From the cell containing the given text, extract its center point as (X, Y) coordinate. 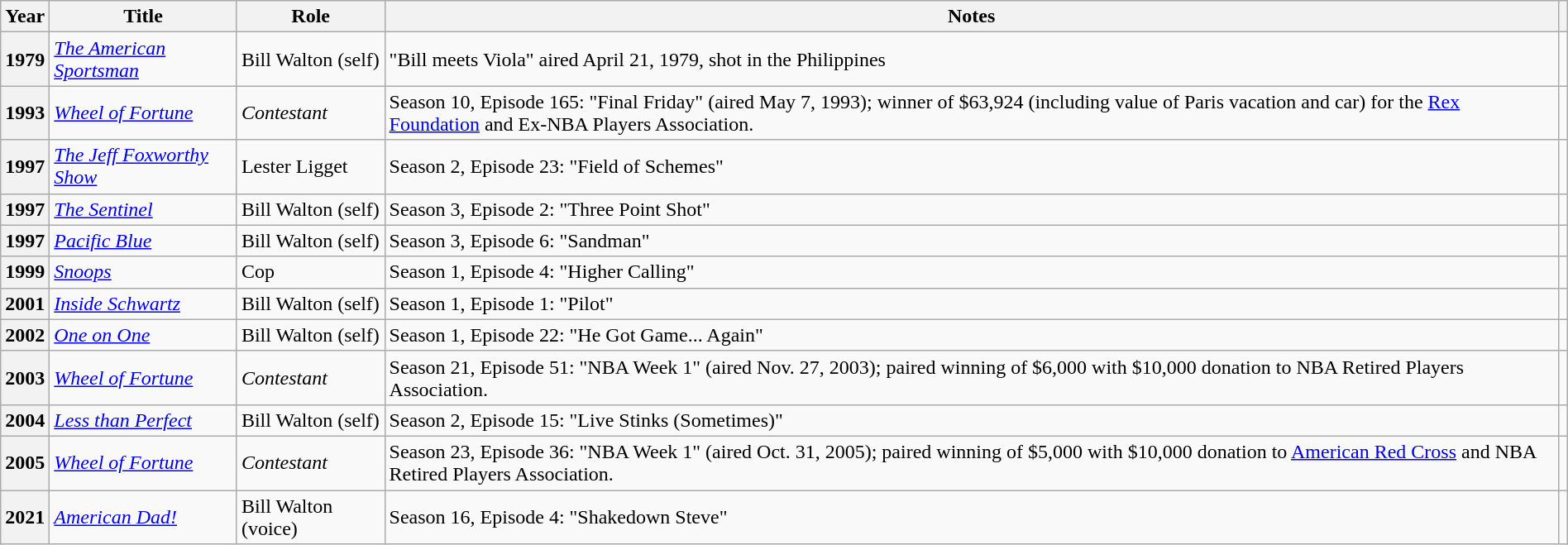
Cop (311, 272)
2005 (25, 463)
Snoops (144, 272)
Season 3, Episode 6: "Sandman" (971, 241)
"Bill meets Viola" aired April 21, 1979, shot in the Philippines (971, 60)
Bill Walton (voice) (311, 516)
Year (25, 17)
Season 16, Episode 4: "Shakedown Steve" (971, 516)
Season 1, Episode 1: "Pilot" (971, 304)
The American Sportsman (144, 60)
The Sentinel (144, 209)
Notes (971, 17)
One on One (144, 335)
The Jeff Foxworthy Show (144, 167)
Lester Ligget (311, 167)
Season 1, Episode 22: "He Got Game... Again" (971, 335)
Pacific Blue (144, 241)
2003 (25, 377)
1993 (25, 112)
1999 (25, 272)
American Dad! (144, 516)
Season 1, Episode 4: "Higher Calling" (971, 272)
Less than Perfect (144, 420)
2001 (25, 304)
Season 3, Episode 2: "Three Point Shot" (971, 209)
2002 (25, 335)
2021 (25, 516)
Season 2, Episode 23: "Field of Schemes" (971, 167)
Title (144, 17)
Season 2, Episode 15: "Live Stinks (Sometimes)" (971, 420)
2004 (25, 420)
Season 21, Episode 51: "NBA Week 1" (aired Nov. 27, 2003); paired winning of $6,000 with $10,000 donation to NBA Retired Players Association. (971, 377)
Inside Schwartz (144, 304)
Role (311, 17)
1979 (25, 60)
